Locate the cell with the specified text and output its (x, y) center coordinate. 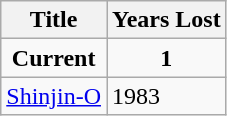
1983 (166, 96)
Years Lost (166, 20)
Shinjin-O (54, 96)
Current (54, 58)
1 (166, 58)
Title (54, 20)
